Find where the given text appears and provide that cell's center as (x, y) coordinate. 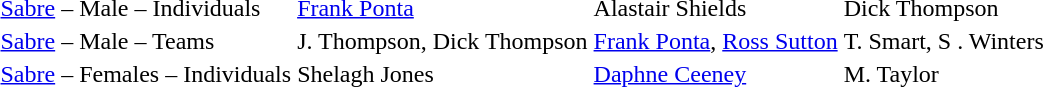
J. Thompson, Dick Thompson (442, 41)
Frank Ponta, Ross Sutton (716, 41)
